Output the (X, Y) coordinate of the center of the cell containing the given text.  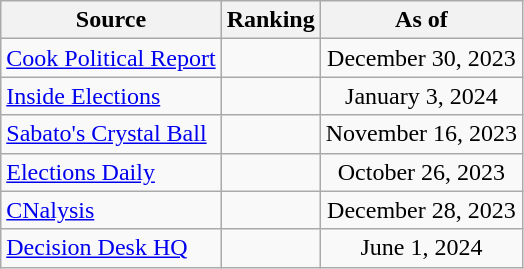
Cook Political Report (111, 58)
Decision Desk HQ (111, 248)
Source (111, 20)
January 3, 2024 (421, 96)
CNalysis (111, 210)
Ranking (270, 20)
Inside Elections (111, 96)
June 1, 2024 (421, 248)
November 16, 2023 (421, 134)
As of (421, 20)
December 28, 2023 (421, 210)
Elections Daily (111, 172)
Sabato's Crystal Ball (111, 134)
December 30, 2023 (421, 58)
October 26, 2023 (421, 172)
